Identify which cell holds the provided text, then report its [x, y] central coordinate. 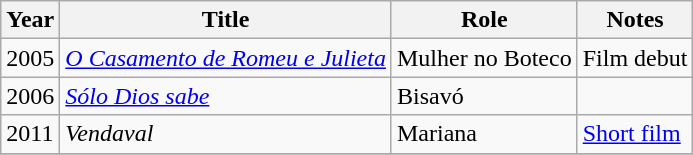
Sólo Dios sabe [226, 96]
2006 [30, 96]
Short film [635, 134]
Film debut [635, 58]
Role [484, 20]
Notes [635, 20]
Vendaval [226, 134]
2005 [30, 58]
Mariana [484, 134]
Title [226, 20]
Mulher no Boteco [484, 58]
2011 [30, 134]
Bisavó [484, 96]
Year [30, 20]
O Casamento de Romeu e Julieta [226, 58]
